Return the (X, Y) coordinate for the center point of the cell that contains the specified text.  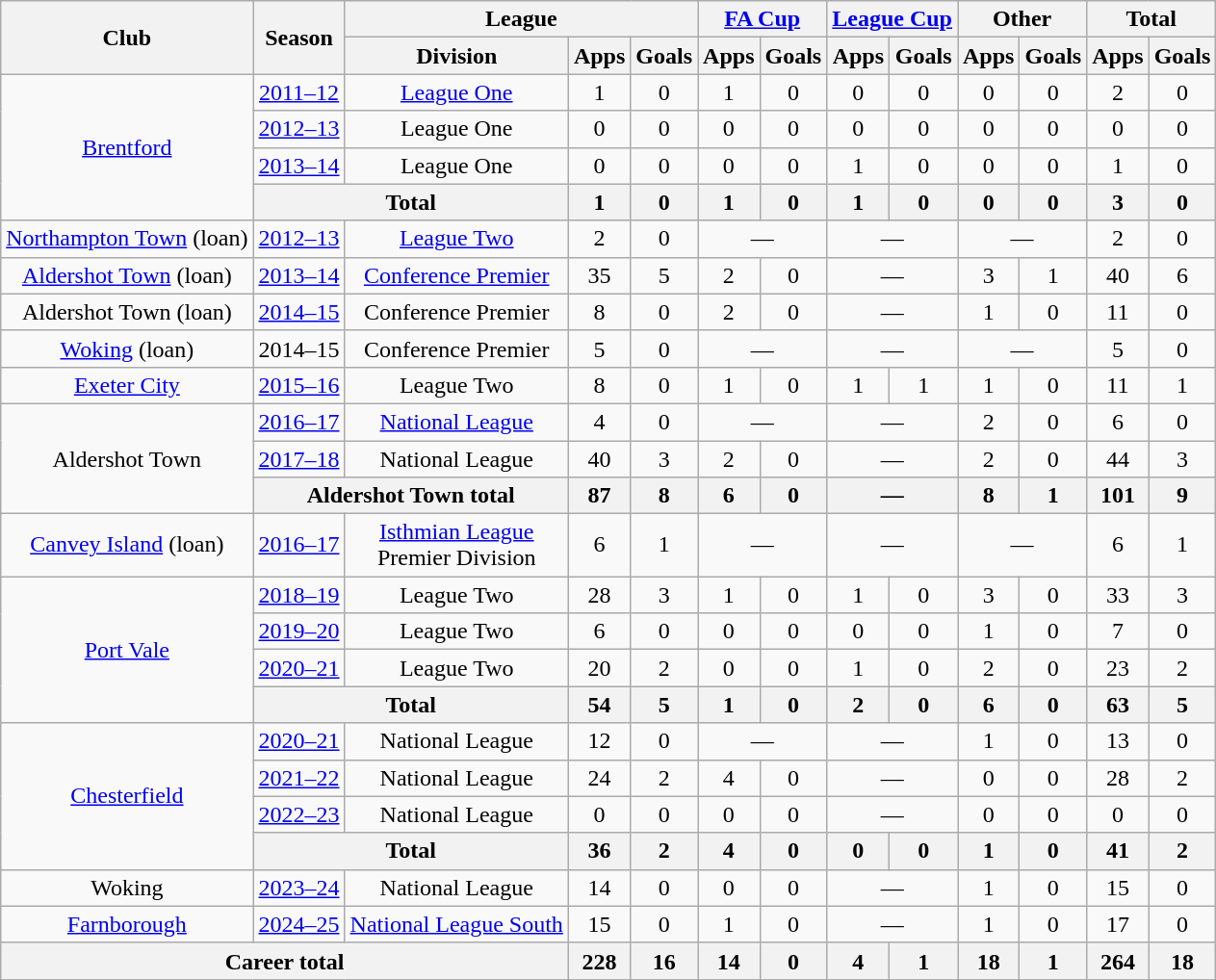
228 (599, 961)
Club (127, 38)
Division (456, 56)
101 (1118, 496)
36 (599, 851)
23 (1118, 668)
League (522, 19)
12 (599, 741)
National League South (456, 924)
Woking (127, 888)
Port Vale (127, 650)
2015–16 (298, 385)
17 (1118, 924)
2021–22 (298, 778)
Aldershot Town (127, 458)
League Cup (893, 19)
Farnborough (127, 924)
2019–20 (298, 632)
13 (1118, 741)
33 (1118, 595)
9 (1182, 496)
Chesterfield (127, 796)
Northampton Town (loan) (127, 239)
Exeter City (127, 385)
2024–25 (298, 924)
54 (599, 705)
7 (1118, 632)
2011–12 (298, 92)
Aldershot Town total (410, 496)
16 (664, 961)
2018–19 (298, 595)
Isthmian LeaguePremier Division (456, 545)
20 (599, 668)
63 (1118, 705)
24 (599, 778)
Season (298, 38)
2023–24 (298, 888)
Canvey Island (loan) (127, 545)
Woking (loan) (127, 348)
264 (1118, 961)
FA Cup (763, 19)
44 (1118, 459)
Career total (285, 961)
35 (599, 275)
87 (599, 496)
Other (1022, 19)
41 (1118, 851)
Brentford (127, 147)
2022–23 (298, 814)
2017–18 (298, 459)
